For the text-containing cell, return its midpoint in [X, Y] coordinate format. 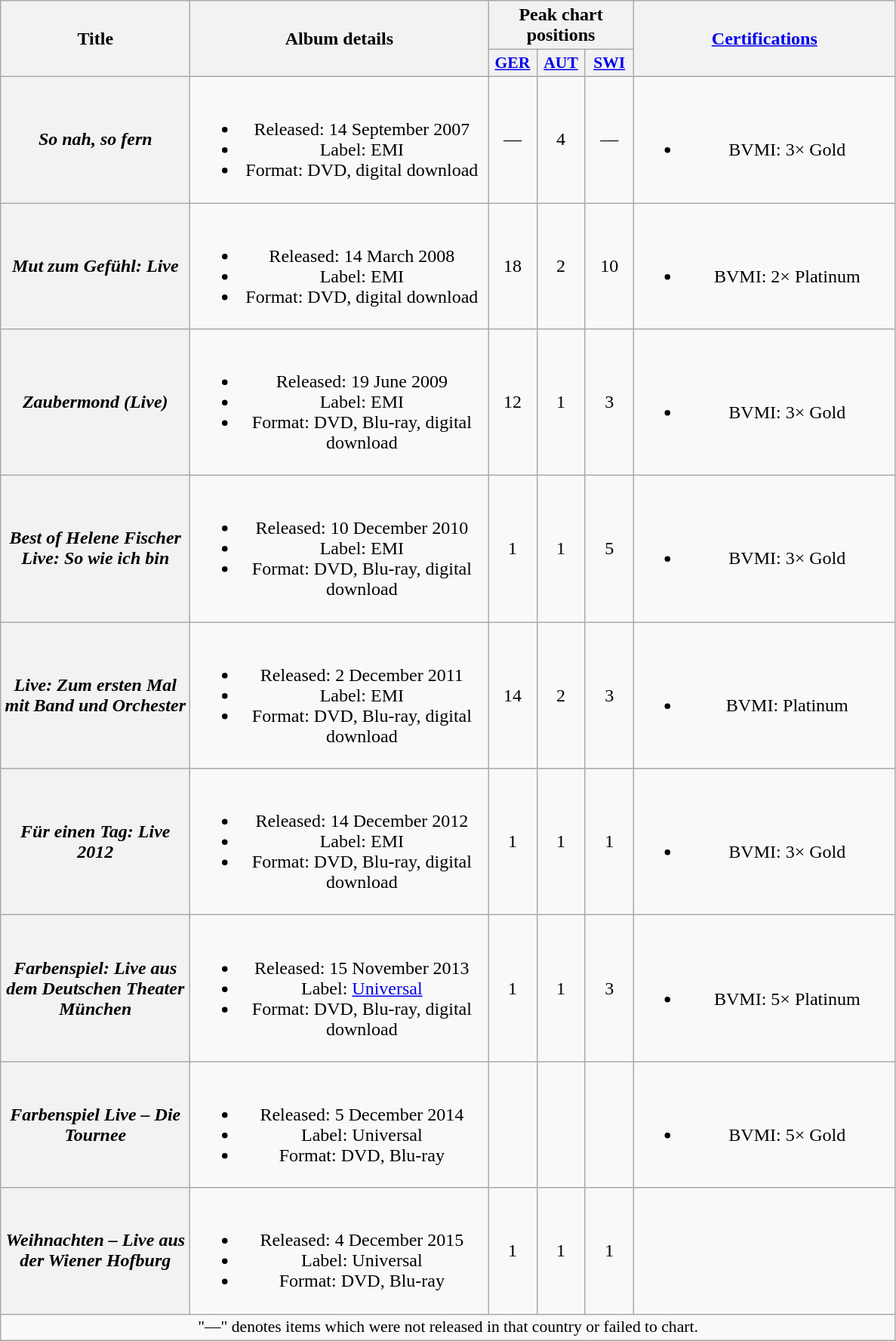
Farbenspiel Live – Die Tournee [95, 1125]
5 [609, 549]
14 [513, 695]
Released: 4 December 2015Label: UniversalFormat: DVD, Blu-ray [340, 1250]
18 [513, 266]
AUT [561, 63]
12 [513, 402]
Released: 19 June 2009Label: EMIFormat: DVD, Blu-ray, digital download [340, 402]
Released: 10 December 2010Label: EMIFormat: DVD, Blu-ray, digital download [340, 549]
Album details [340, 39]
Released: 2 December 2011Label: EMIFormat: DVD, Blu-ray, digital download [340, 695]
SWI [609, 63]
Zaubermond (Live) [95, 402]
Live: Zum ersten Mal mit Band und Orchester [95, 695]
BVMI: 2× Platinum [764, 266]
Best of Helene Fischer Live: So wie ich bin [95, 549]
GER [513, 63]
Released: 14 September 2007Label: EMIFormat: DVD, digital download [340, 139]
Weihnachten – Live aus der Wiener Hofburg [95, 1250]
Peak chart positions [561, 26]
Certifications [764, 39]
Für einen Tag: Live 2012 [95, 842]
10 [609, 266]
Mut zum Gefühl: Live [95, 266]
Released: 5 December 2014Label: UniversalFormat: DVD, Blu-ray [340, 1125]
Released: 15 November 2013Label: UniversalFormat: DVD, Blu-ray, digital download [340, 988]
So nah, so fern [95, 139]
Released: 14 December 2012Label: EMIFormat: DVD, Blu-ray, digital download [340, 842]
Title [95, 39]
BVMI: 5× Platinum [764, 988]
Farbenspiel: Live aus dem Deutschen Theater München [95, 988]
4 [561, 139]
BVMI: Platinum [764, 695]
Released: 14 March 2008Label: EMIFormat: DVD, digital download [340, 266]
BVMI: 5× Gold [764, 1125]
"—" denotes items which were not released in that country or failed to chart. [448, 1327]
